For the text-containing cell, return its midpoint in (X, Y) coordinate format. 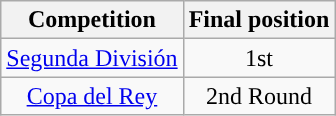
Competition (92, 20)
2nd Round (259, 96)
Copa del Rey (92, 96)
Segunda División (92, 58)
Final position (259, 20)
1st (259, 58)
